From the cell containing the given text, extract its center point as (X, Y) coordinate. 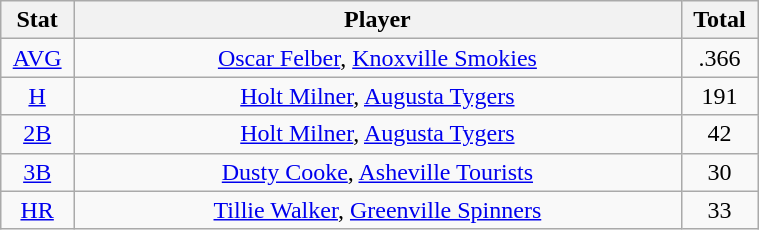
Total (719, 20)
42 (719, 134)
AVG (38, 58)
2B (38, 134)
Dusty Cooke, Asheville Tourists (378, 172)
Stat (38, 20)
HR (38, 210)
Player (378, 20)
33 (719, 210)
H (38, 96)
Oscar Felber, Knoxville Smokies (378, 58)
.366 (719, 58)
3B (38, 172)
Tillie Walker, Greenville Spinners (378, 210)
30 (719, 172)
191 (719, 96)
